Return [x, y] of the center of cell containing provided text 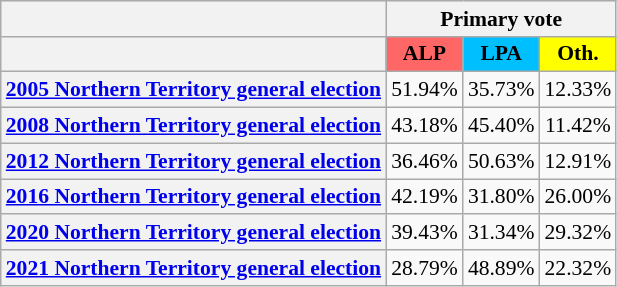
42.19% [424, 196]
35.73% [502, 90]
48.89% [502, 268]
LPA [502, 54]
22.32% [578, 268]
ALP [424, 54]
45.40% [502, 125]
43.18% [424, 125]
50.63% [502, 161]
31.34% [502, 232]
36.46% [424, 161]
Oth. [578, 54]
29.32% [578, 232]
12.33% [578, 90]
2020 Northern Territory general election [194, 232]
12.91% [578, 161]
2016 Northern Territory general election [194, 196]
11.42% [578, 125]
28.79% [424, 268]
39.43% [424, 232]
2005 Northern Territory general election [194, 90]
2021 Northern Territory general election [194, 268]
51.94% [424, 90]
Primary vote [501, 18]
31.80% [502, 196]
26.00% [578, 196]
2008 Northern Territory general election [194, 125]
2012 Northern Territory general election [194, 161]
